Output the [X, Y] coordinate of the center of the cell containing the given text.  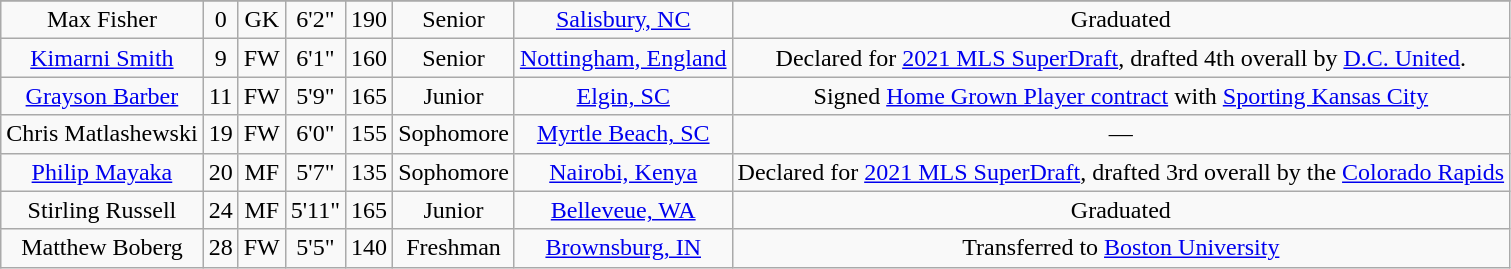
Stirling Russell [102, 210]
6'0" [315, 134]
Max Fisher [102, 20]
190 [370, 20]
20 [220, 172]
140 [370, 248]
Nairobi, Kenya [623, 172]
11 [220, 96]
6'2" [315, 20]
5'5" [315, 248]
Signed Home Grown Player contract with Sporting Kansas City [1121, 96]
9 [220, 58]
GK [262, 20]
— [1121, 134]
5'7" [315, 172]
Transferred to Boston University [1121, 248]
Brownsburg, IN [623, 248]
160 [370, 58]
135 [370, 172]
Nottingham, England [623, 58]
Salisbury, NC [623, 20]
Myrtle Beach, SC [623, 134]
Philip Mayaka [102, 172]
Grayson Barber [102, 96]
Declared for 2021 MLS SuperDraft, drafted 4th overall by D.C. United. [1121, 58]
Chris Matlashewski [102, 134]
Kimarni Smith [102, 58]
Freshman [454, 248]
Elgin, SC [623, 96]
155 [370, 134]
0 [220, 20]
19 [220, 134]
5'9" [315, 96]
Belleveue, WA [623, 210]
Matthew Boberg [102, 248]
Declared for 2021 MLS SuperDraft, drafted 3rd overall by the Colorado Rapids [1121, 172]
5'11" [315, 210]
6'1" [315, 58]
24 [220, 210]
28 [220, 248]
